Return [x, y] of the center of cell containing provided text 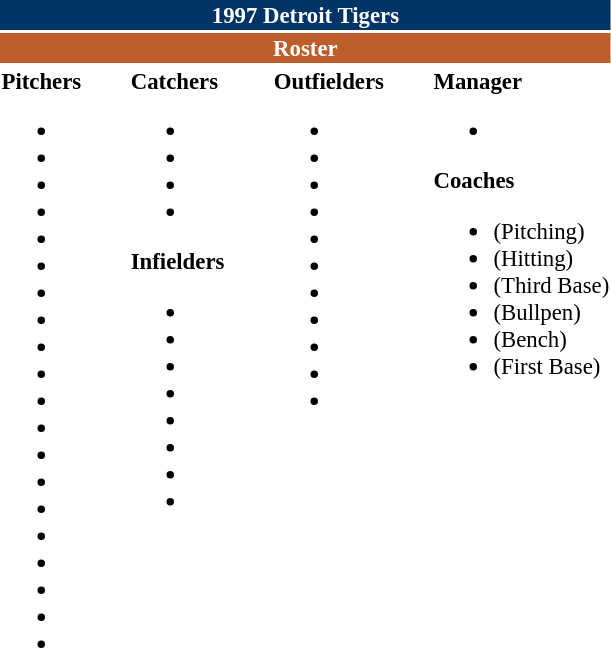
Roster [306, 48]
1997 Detroit Tigers [306, 15]
